Return [X, Y] of the center of cell containing provided text 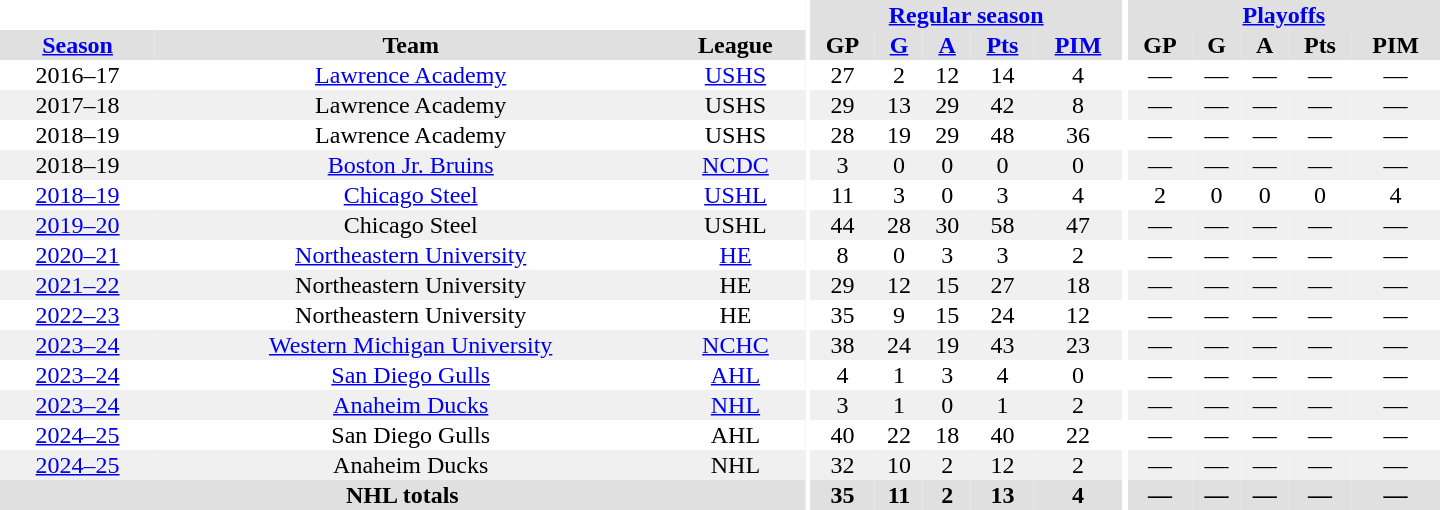
38 [842, 345]
2021–22 [78, 285]
58 [1002, 225]
Season [78, 45]
44 [842, 225]
Boston Jr. Bruins [410, 165]
Team [410, 45]
NCHC [736, 345]
43 [1002, 345]
48 [1002, 135]
9 [899, 315]
NHL totals [402, 495]
47 [1078, 225]
10 [899, 465]
14 [1002, 75]
42 [1002, 105]
30 [947, 225]
2020–21 [78, 255]
2019–20 [78, 225]
32 [842, 465]
2016–17 [78, 75]
NCDC [736, 165]
36 [1078, 135]
Regular season [966, 15]
Playoffs [1284, 15]
Western Michigan University [410, 345]
2017–18 [78, 105]
23 [1078, 345]
2022–23 [78, 315]
League [736, 45]
